Scan for the cell matching the given text and deliver its (X, Y) coordinate at center. 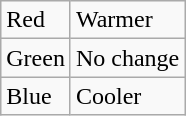
Red (36, 20)
Green (36, 58)
Blue (36, 96)
Cooler (127, 96)
No change (127, 58)
Warmer (127, 20)
